Determine the (x, y) coordinate at the center of the cell enclosing the given text.  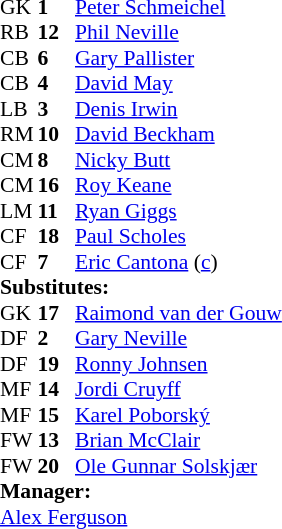
3 (57, 109)
Roy Keane (178, 185)
15 (57, 415)
Denis Irwin (178, 109)
20 (57, 466)
Karel Poborský (178, 415)
Ryan Giggs (178, 211)
2 (57, 339)
19 (57, 364)
Paul Scholes (178, 237)
11 (57, 211)
LM (19, 211)
18 (57, 237)
16 (57, 185)
Raimond van der Gouw (178, 313)
7 (57, 262)
Brian McClair (178, 441)
RM (19, 135)
Ronny Johnsen (178, 364)
GK (19, 313)
Eric Cantona (c) (178, 262)
10 (57, 135)
Jordi Cruyff (178, 389)
Substitutes: (141, 287)
12 (57, 33)
RB (19, 33)
Nicky Butt (178, 160)
David May (178, 83)
17 (57, 313)
4 (57, 83)
LB (19, 109)
14 (57, 389)
Phil Neville (178, 33)
David Beckham (178, 135)
Gary Neville (178, 339)
6 (57, 58)
Ole Gunnar Solskjær (178, 466)
Gary Pallister (178, 58)
13 (57, 441)
8 (57, 160)
Manager: (141, 491)
